Detect which cell encompasses the target text, then output its (x, y) center coordinate. 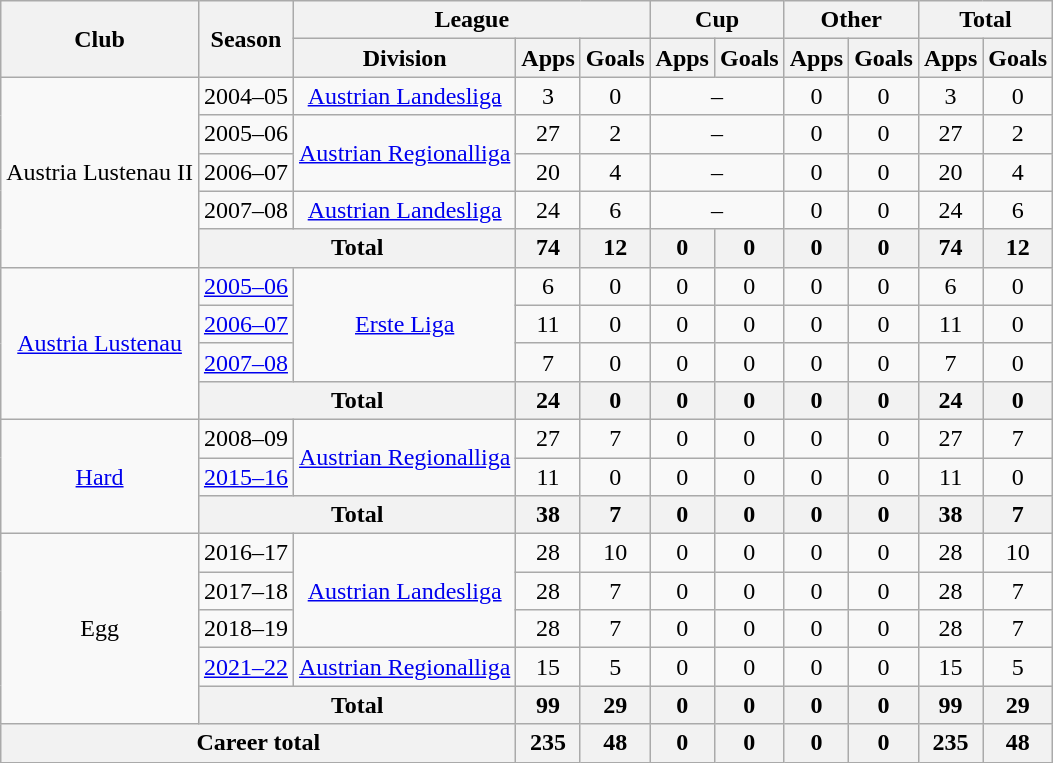
2017–18 (246, 591)
2015–16 (246, 477)
Cup (717, 20)
2021–22 (246, 667)
Other (851, 20)
2018–19 (246, 629)
Egg (100, 629)
Career total (258, 743)
2008–09 (246, 438)
Club (100, 39)
Erste Liga (404, 324)
Austria Lustenau (100, 343)
Hard (100, 476)
League (472, 20)
2016–17 (246, 553)
Season (246, 39)
Division (404, 58)
2004–05 (246, 96)
Austria Lustenau II (100, 172)
